Determine the [x, y] coordinate at the center of the cell enclosing the given text.  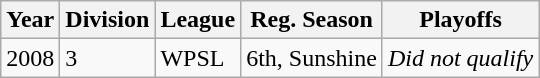
WPSL [198, 58]
6th, Sunshine [312, 58]
Did not qualify [460, 58]
League [198, 20]
3 [108, 58]
Playoffs [460, 20]
2008 [30, 58]
Reg. Season [312, 20]
Division [108, 20]
Year [30, 20]
